Return the [X, Y] coordinate for the center point of the cell that contains the specified text.  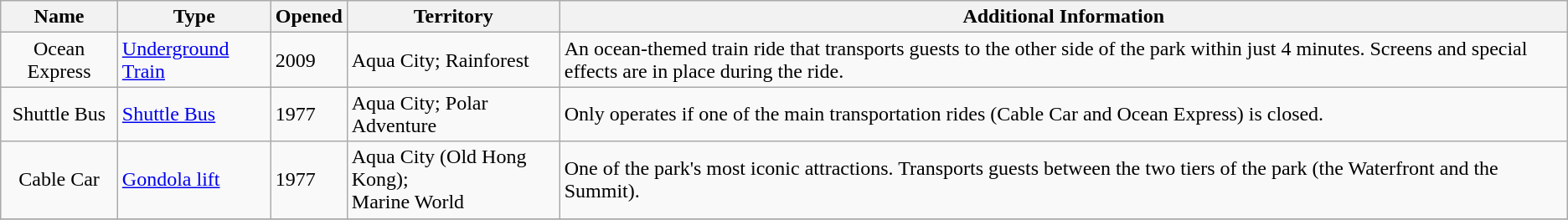
Additional Information [1064, 17]
Gondola lift [194, 180]
2009 [308, 60]
Aqua City (Old Hong Kong);Marine World [453, 180]
Only operates if one of the main transportation rides (Cable Car and Ocean Express) is closed. [1064, 114]
Underground Train [194, 60]
Territory [453, 17]
Cable Car [59, 180]
Ocean Express [59, 60]
Type [194, 17]
Opened [308, 17]
One of the park's most iconic attractions. Transports guests between the two tiers of the park (the Waterfront and the Summit). [1064, 180]
Aqua City; Polar Adventure [453, 114]
Name [59, 17]
Aqua City; Rainforest [453, 60]
